Pinpoint the cell where the given text exists, returning its (X, Y) midpoint coordinate. 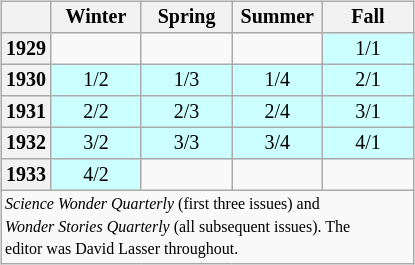
3/4 (278, 144)
1929 (26, 48)
Summer (278, 18)
3/2 (96, 144)
Winter (96, 18)
4/2 (96, 174)
2/2 (96, 112)
2/3 (186, 112)
1933 (26, 174)
1/3 (186, 80)
1932 (26, 144)
1/1 (368, 48)
2/4 (278, 112)
3/1 (368, 112)
Spring (186, 18)
1931 (26, 112)
Fall (368, 18)
1/4 (278, 80)
Science Wonder Quarterly (first three issues) andWonder Stories Quarterly (all subsequent issues). Theeditor was David Lasser throughout. (207, 227)
3/3 (186, 144)
2/1 (368, 80)
1930 (26, 80)
1/2 (96, 80)
4/1 (368, 144)
